Provide the (x, y) coordinate of the cell's center where the given text is located.  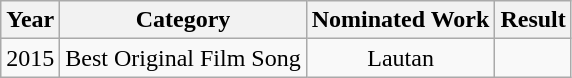
Lautan (400, 58)
Result (533, 20)
Best Original Film Song (183, 58)
Category (183, 20)
2015 (30, 58)
Year (30, 20)
Nominated Work (400, 20)
